Provide the (x, y) coordinate of the cell's center where the given text is located.  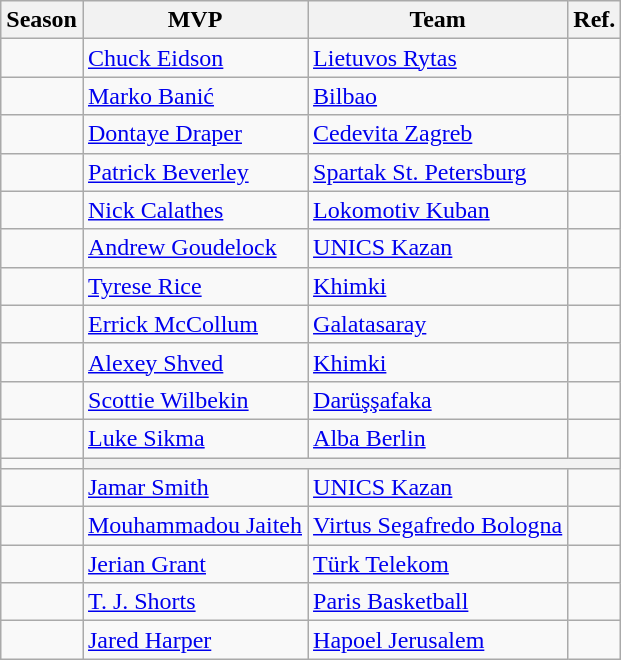
Alexey Shved (194, 362)
Mouhammadou Jaiteh (194, 526)
Jared Harper (194, 640)
Hapoel Jerusalem (438, 640)
Spartak St. Petersburg (438, 172)
Paris Basketball (438, 602)
Marko Banić (194, 96)
Virtus Segafredo Bologna (438, 526)
Tyrese Rice (194, 286)
Darüşşafaka (438, 400)
Scottie Wilbekin (194, 400)
MVP (194, 20)
Chuck Eidson (194, 58)
Dontaye Draper (194, 134)
Lietuvos Rytas (438, 58)
Ref. (594, 20)
Andrew Goudelock (194, 248)
Cedevita Zagreb (438, 134)
Bilbao (438, 96)
Patrick Beverley (194, 172)
Nick Calathes (194, 210)
Jerian Grant (194, 564)
Lokomotiv Kuban (438, 210)
Errick McCollum (194, 324)
Alba Berlin (438, 438)
Season (42, 20)
Türk Telekom (438, 564)
Luke Sikma (194, 438)
Team (438, 20)
Galatasaray (438, 324)
Jamar Smith (194, 488)
T. J. Shorts (194, 602)
